Return [x, y] of the center of cell containing provided text 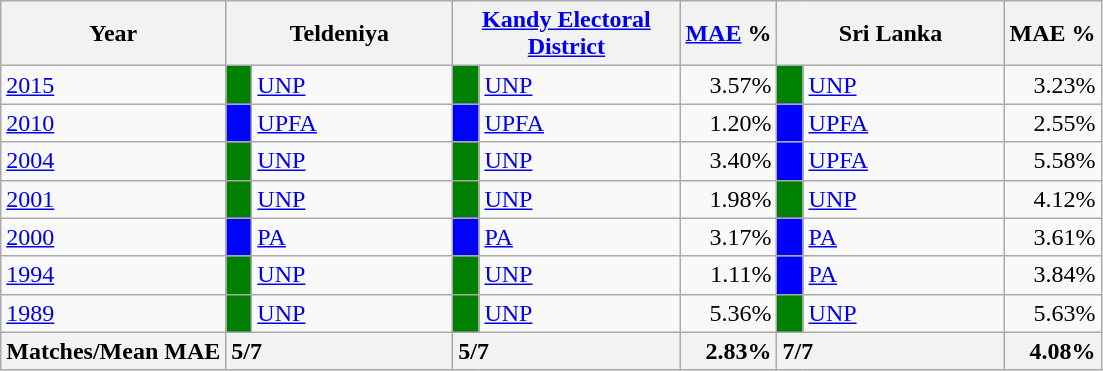
1.98% [728, 199]
2.83% [728, 351]
Kandy Electoral District [566, 34]
1989 [114, 313]
Year [114, 34]
5.63% [1052, 313]
2.55% [1052, 123]
Teldeniya [340, 34]
Matches/Mean MAE [114, 351]
5.36% [728, 313]
1.20% [728, 123]
2015 [114, 85]
3.17% [728, 237]
1994 [114, 275]
3.40% [728, 161]
3.57% [728, 85]
2004 [114, 161]
3.84% [1052, 275]
5.58% [1052, 161]
2010 [114, 123]
2000 [114, 237]
4.08% [1052, 351]
Sri Lanka [890, 34]
4.12% [1052, 199]
2001 [114, 199]
7/7 [890, 351]
3.23% [1052, 85]
3.61% [1052, 237]
1.11% [728, 275]
